Provide the (X, Y) coordinate of the cell's center where the given text is located.  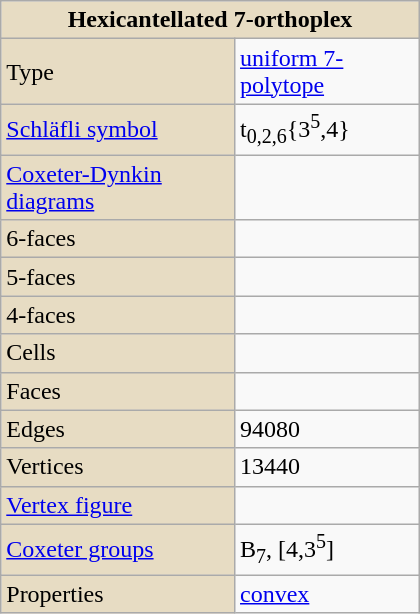
13440 (328, 467)
Edges (118, 429)
Type (118, 72)
uniform 7-polytope (328, 72)
Schläfli symbol (118, 130)
94080 (328, 429)
Coxeter groups (118, 550)
Vertices (118, 467)
Cells (118, 353)
Faces (118, 391)
B7, [4,35] (328, 550)
Coxeter-Dynkin diagrams (118, 188)
4-faces (118, 315)
convex (328, 594)
Hexicantellated 7-orthoplex (210, 20)
Properties (118, 594)
Vertex figure (118, 505)
t0,2,6{35,4} (328, 130)
5-faces (118, 277)
6-faces (118, 239)
